Find where the given text appears and provide that cell's center as (X, Y) coordinate. 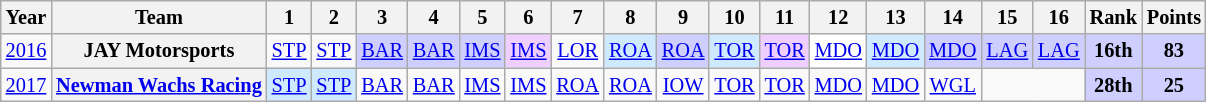
Newman Wachs Racing (158, 85)
11 (785, 17)
LOR (578, 51)
4 (434, 17)
16th (1114, 51)
1 (290, 17)
28th (1114, 85)
6 (528, 17)
12 (838, 17)
WGL (952, 85)
Year (26, 17)
15 (1007, 17)
10 (734, 17)
5 (482, 17)
2016 (26, 51)
2 (334, 17)
8 (630, 17)
3 (382, 17)
16 (1059, 17)
25 (1174, 85)
JAY Motorsports (158, 51)
2017 (26, 85)
13 (896, 17)
9 (684, 17)
IOW (684, 85)
14 (952, 17)
Rank (1114, 17)
7 (578, 17)
Team (158, 17)
83 (1174, 51)
Points (1174, 17)
